Locate the cell with the specified text and output its (x, y) center coordinate. 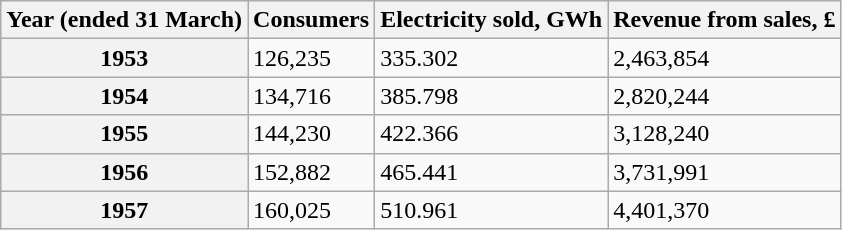
422.366 (492, 134)
152,882 (312, 172)
3,128,240 (724, 134)
4,401,370 (724, 210)
160,025 (312, 210)
2,820,244 (724, 96)
510.961 (492, 210)
126,235 (312, 58)
Consumers (312, 20)
1953 (124, 58)
144,230 (312, 134)
1954 (124, 96)
134,716 (312, 96)
3,731,991 (724, 172)
Revenue from sales, £ (724, 20)
2,463,854 (724, 58)
385.798 (492, 96)
1956 (124, 172)
1955 (124, 134)
Electricity sold, GWh (492, 20)
465.441 (492, 172)
1957 (124, 210)
Year (ended 31 March) (124, 20)
335.302 (492, 58)
